Provide the (X, Y) coordinate of the cell's center where the given text is located.  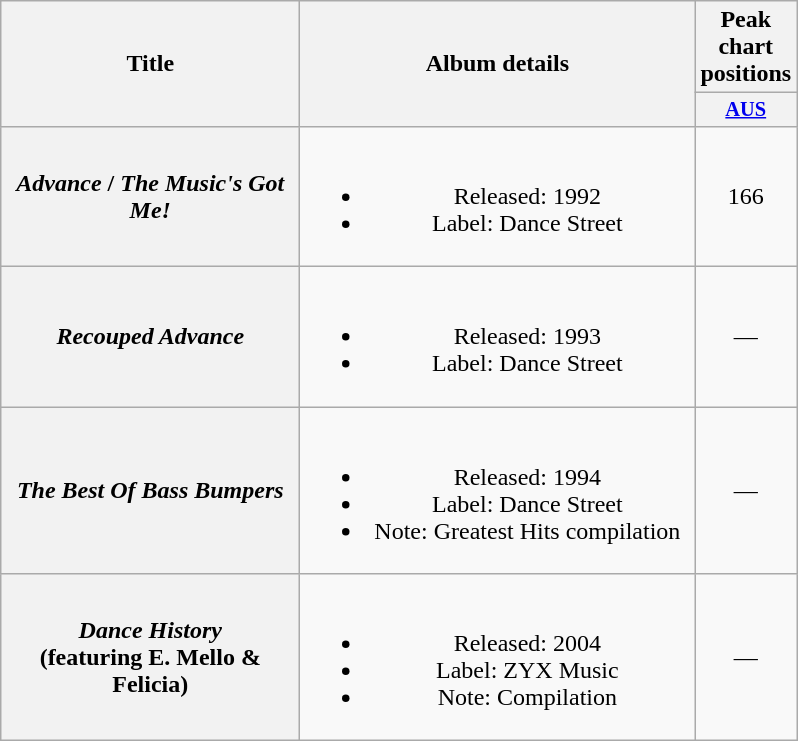
Released: 1994Label: Dance StreetNote: Greatest Hits compilation (498, 490)
The Best Of Bass Bumpers (150, 490)
Title (150, 64)
Advance / The Music's Got Me! (150, 196)
Released: 1993Label: Dance Street (498, 337)
Dance History (featuring E. Mello & Felicia) (150, 658)
Album details (498, 64)
Released: 1992Label: Dance Street (498, 196)
166 (746, 196)
Released: 2004Label: ZYX MusicNote: Compilation (498, 658)
AUS (746, 110)
Recouped Advance (150, 337)
Peak chartpositions (746, 47)
